From the cell containing the given text, extract its center point as (x, y) coordinate. 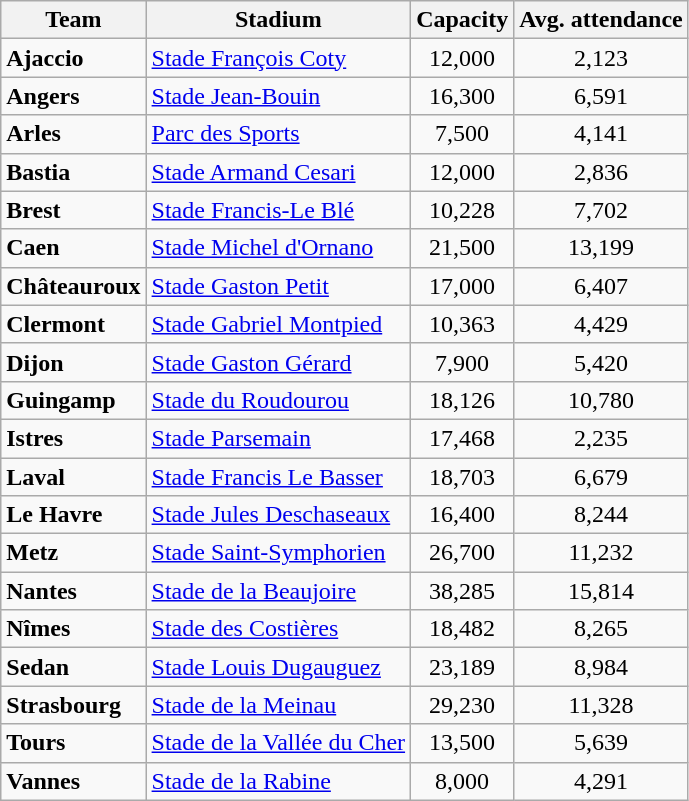
15,814 (602, 591)
6,591 (602, 96)
Stade Saint-Symphorien (278, 553)
Metz (74, 553)
Capacity (462, 20)
Strasbourg (74, 705)
7,702 (602, 210)
13,500 (462, 743)
Nîmes (74, 629)
17,000 (462, 286)
Clermont (74, 324)
5,420 (602, 362)
Dijon (74, 362)
Laval (74, 477)
Stade Gaston Gérard (278, 362)
Stadium (278, 20)
Stade Francis Le Basser (278, 477)
7,900 (462, 362)
Stade des Costières (278, 629)
21,500 (462, 248)
23,189 (462, 667)
29,230 (462, 705)
8,984 (602, 667)
11,232 (602, 553)
Arles (74, 134)
Stade Gabriel Montpied (278, 324)
8,000 (462, 781)
Istres (74, 438)
Stade du Roudourou (278, 400)
18,126 (462, 400)
Bastia (74, 172)
Sedan (74, 667)
Caen (74, 248)
10,228 (462, 210)
8,265 (602, 629)
10,780 (602, 400)
Stade Armand Cesari (278, 172)
38,285 (462, 591)
Parc des Sports (278, 134)
Stade Jules Deschaseaux (278, 515)
26,700 (462, 553)
17,468 (462, 438)
Avg. attendance (602, 20)
Ajaccio (74, 58)
Stade Gaston Petit (278, 286)
Team (74, 20)
4,141 (602, 134)
16,400 (462, 515)
Nantes (74, 591)
11,328 (602, 705)
Stade Louis Dugauguez (278, 667)
Tours (74, 743)
Stade François Coty (278, 58)
Stade de la Rabine (278, 781)
4,291 (602, 781)
4,429 (602, 324)
Stade Jean-Bouin (278, 96)
18,703 (462, 477)
Stade Francis-Le Blé (278, 210)
Stade de la Beaujoire (278, 591)
Le Havre (74, 515)
2,123 (602, 58)
8,244 (602, 515)
Stade de la Vallée du Cher (278, 743)
2,836 (602, 172)
Guingamp (74, 400)
Angers (74, 96)
6,407 (602, 286)
Châteauroux (74, 286)
Stade Michel d'Ornano (278, 248)
Stade Parsemain (278, 438)
10,363 (462, 324)
18,482 (462, 629)
6,679 (602, 477)
13,199 (602, 248)
Stade de la Meinau (278, 705)
7,500 (462, 134)
2,235 (602, 438)
16,300 (462, 96)
5,639 (602, 743)
Brest (74, 210)
Vannes (74, 781)
